From the cell containing the given text, extract its center point as [X, Y] coordinate. 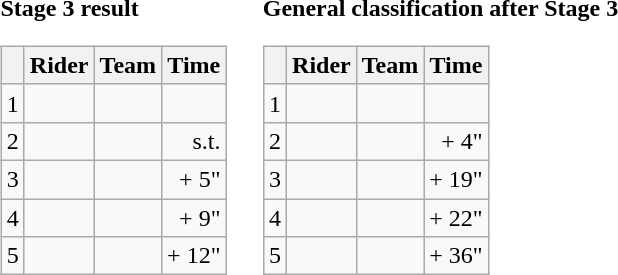
+ 22" [456, 217]
+ 4" [456, 141]
+ 19" [456, 179]
+ 5" [194, 179]
s.t. [194, 141]
+ 9" [194, 217]
+ 12" [194, 256]
+ 36" [456, 256]
